Provide the [x, y] coordinate of the cell's center where the given text is located.  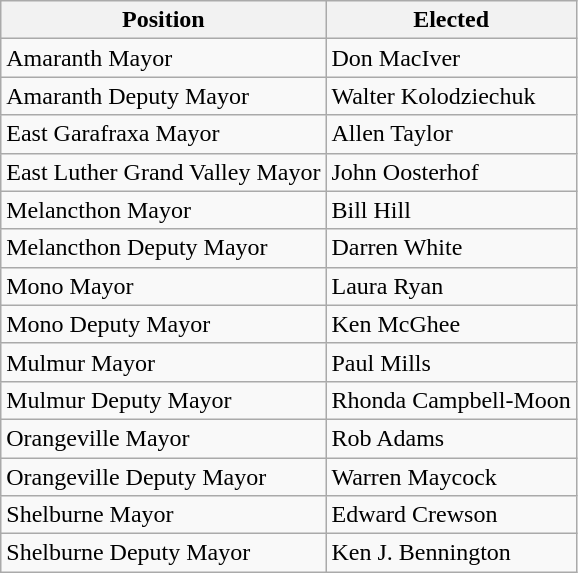
Mulmur Mayor [164, 362]
Mono Mayor [164, 286]
Shelburne Deputy Mayor [164, 553]
Melancthon Mayor [164, 210]
John Oosterhof [451, 172]
East Luther Grand Valley Mayor [164, 172]
Laura Ryan [451, 286]
Mulmur Deputy Mayor [164, 400]
Orangeville Mayor [164, 438]
Ken McGhee [451, 324]
Don MacIver [451, 58]
Rob Adams [451, 438]
Edward Crewson [451, 515]
Bill Hill [451, 210]
Amaranth Mayor [164, 58]
Amaranth Deputy Mayor [164, 96]
Warren Maycock [451, 477]
East Garafraxa Mayor [164, 134]
Mono Deputy Mayor [164, 324]
Shelburne Mayor [164, 515]
Walter Kolodziechuk [451, 96]
Orangeville Deputy Mayor [164, 477]
Darren White [451, 248]
Rhonda Campbell-Moon [451, 400]
Elected [451, 20]
Melancthon Deputy Mayor [164, 248]
Position [164, 20]
Allen Taylor [451, 134]
Ken J. Bennington [451, 553]
Paul Mills [451, 362]
